Locate the cell with the specified text and output its [X, Y] center coordinate. 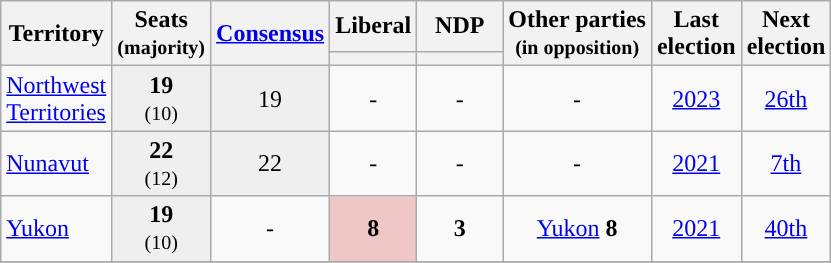
Liberal [374, 26]
Yukon [56, 228]
Yukon 8 [578, 228]
22 [270, 164]
Lastelection [696, 34]
26th [786, 98]
Territory [56, 34]
40th [786, 228]
3 [460, 228]
8 [374, 228]
Nunavut [56, 164]
7th [786, 164]
22(12) [162, 164]
19 [270, 98]
NorthwestTerritories [56, 98]
Consensus [270, 34]
NDP [460, 26]
Seats(majority) [162, 34]
Other parties (in opposition) [578, 34]
2023 [696, 98]
Nextelection [786, 34]
